For the text-containing cell, return its midpoint in (x, y) coordinate format. 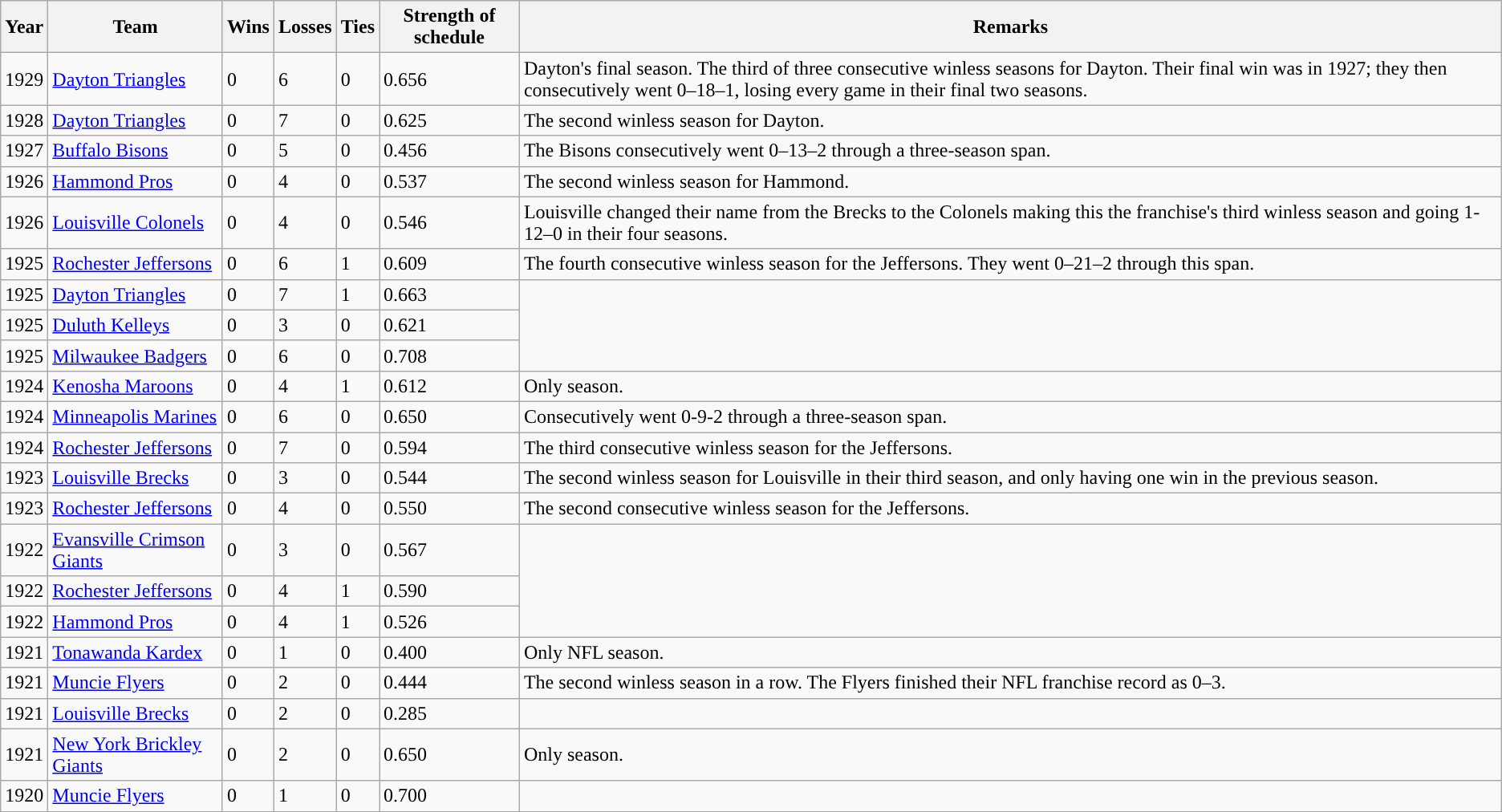
Duluth Kelleys (136, 325)
0.285 (449, 713)
0.444 (449, 683)
0.700 (449, 796)
0.456 (449, 151)
Consecutively went 0-9-2 through a three-season span. (1010, 416)
0.544 (449, 478)
0.708 (449, 355)
0.590 (449, 591)
The second winless season for Dayton. (1010, 120)
The fourth consecutive winless season for the Jeffersons. They went 0–21–2 through this span. (1010, 264)
0.526 (449, 622)
The Bisons consecutively went 0–13–2 through a three-season span. (1010, 151)
1920 (24, 796)
0.609 (449, 264)
Losses (305, 27)
Buffalo Bisons (136, 151)
The second consecutive winless season for the Jeffersons. (1010, 509)
Tonawanda Kardex (136, 652)
Remarks (1010, 27)
0.537 (449, 181)
New York Brickley Giants (136, 754)
0.656 (449, 79)
0.594 (449, 447)
0.546 (449, 223)
Wins (248, 27)
The second winless season for Hammond. (1010, 181)
0.567 (449, 550)
The second winless season in a row. The Flyers finished their NFL franchise record as 0–3. (1010, 683)
0.621 (449, 325)
Strength of schedule (449, 27)
5 (305, 151)
0.400 (449, 652)
The second winless season for Louisville in their third season, and only having one win in the previous season. (1010, 478)
0.612 (449, 386)
0.625 (449, 120)
Milwaukee Badgers (136, 355)
1929 (24, 79)
Ties (358, 27)
1928 (24, 120)
0.550 (449, 509)
Minneapolis Marines (136, 416)
Team (136, 27)
Louisville Colonels (136, 223)
The third consecutive winless season for the Jeffersons. (1010, 447)
0.663 (449, 294)
Evansville Crimson Giants (136, 550)
Kenosha Maroons (136, 386)
Year (24, 27)
1927 (24, 151)
Only NFL season. (1010, 652)
